Capture the cell that displays the provided text and extract its (X, Y) central coordinate. 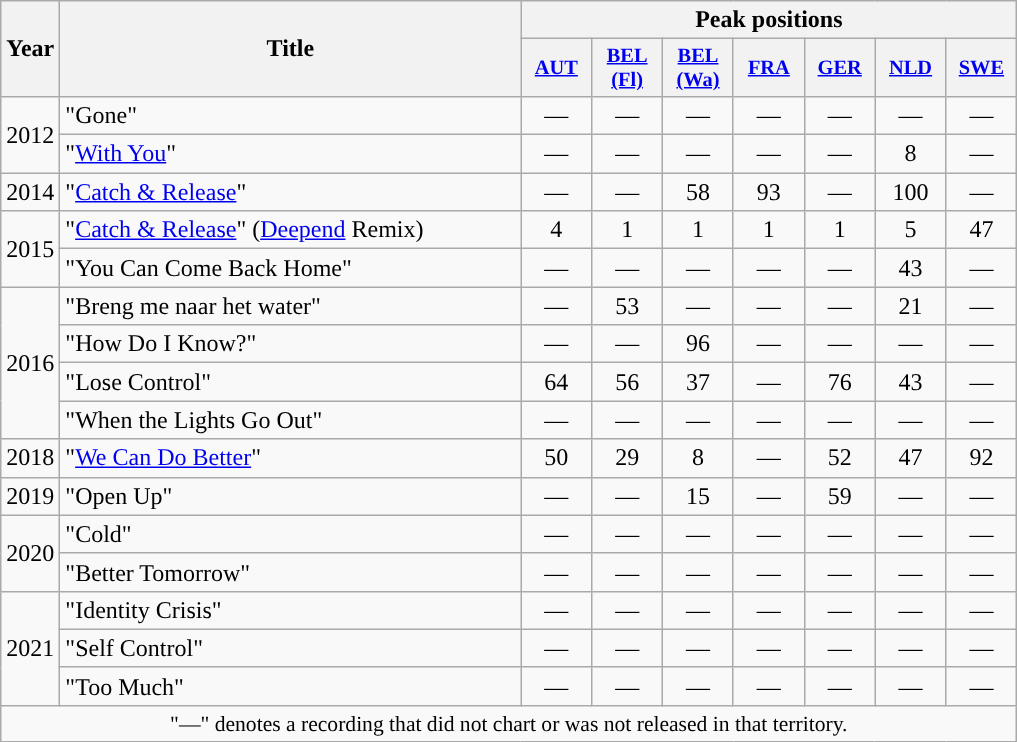
93 (768, 192)
21 (910, 306)
GER (840, 68)
SWE (982, 68)
"With You" (290, 154)
"We Can Do Better" (290, 458)
NLD (910, 68)
Peak positions (769, 20)
"Identity Crisis" (290, 610)
92 (982, 458)
"Catch & Release" (290, 192)
"—" denotes a recording that did not chart or was not released in that territory. (509, 723)
2012 (30, 134)
BEL(Wa) (698, 68)
2015 (30, 249)
2014 (30, 192)
2020 (30, 553)
"You Can Come Back Home" (290, 268)
AUT (556, 68)
"Lose Control" (290, 382)
"Better Tomorrow" (290, 572)
"Gone" (290, 115)
"Open Up" (290, 496)
15 (698, 496)
"Breng me naar het water" (290, 306)
2018 (30, 458)
Title (290, 49)
56 (628, 382)
58 (698, 192)
"Too Much" (290, 686)
"Catch & Release" (Deepend Remix) (290, 230)
76 (840, 382)
52 (840, 458)
100 (910, 192)
BEL(Fl) (628, 68)
64 (556, 382)
FRA (768, 68)
"How Do I Know?" (290, 344)
4 (556, 230)
2016 (30, 363)
50 (556, 458)
96 (698, 344)
2019 (30, 496)
"Self Control" (290, 648)
29 (628, 458)
2021 (30, 648)
5 (910, 230)
37 (698, 382)
53 (628, 306)
"When the Lights Go Out" (290, 420)
"Cold" (290, 534)
Year (30, 49)
59 (840, 496)
